Extract the [X, Y] coordinate from the center of the cell holding the provided text.  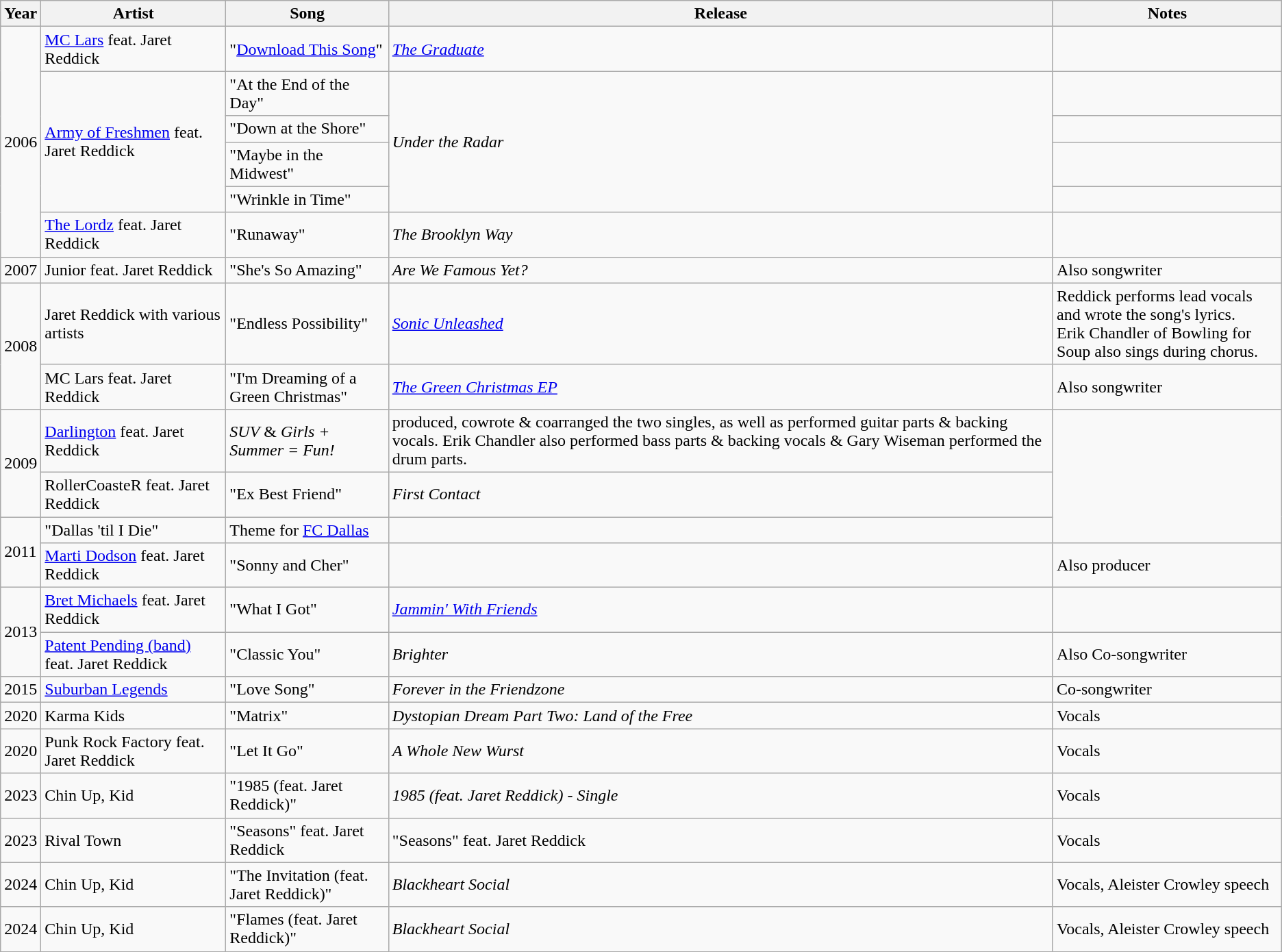
Army of Freshmen feat. Jaret Reddick [134, 142]
"Ex Best Friend" [307, 494]
1985 (feat. Jaret Reddick) - Single [720, 796]
Karma Kids [134, 716]
Also producer [1167, 566]
"Sonny and Cher" [307, 566]
Suburban Legends [134, 690]
"1985 (feat. Jaret Reddick)" [307, 796]
First Contact [720, 494]
"What I Got" [307, 610]
Artist [134, 14]
Junior feat. Jaret Reddick [134, 270]
"Download This Song" [307, 49]
Song [307, 14]
Jammin' With Friends [720, 610]
2009 [21, 463]
Also Co-songwriter [1167, 655]
Year [21, 14]
"She's So Amazing" [307, 270]
2008 [21, 346]
Co-songwriter [1167, 690]
Notes [1167, 14]
Release [720, 14]
Marti Dodson feat. Jaret Reddick [134, 566]
RollerCoasteR feat. Jaret Reddick [134, 494]
2007 [21, 270]
A Whole New Wurst [720, 751]
Are We Famous Yet? [720, 270]
"Let It Go" [307, 751]
Darlington feat. Jaret Reddick [134, 440]
Brighter [720, 655]
2011 [21, 552]
2015 [21, 690]
Under the Radar [720, 142]
"Runaway" [307, 234]
Sonic Unleashed [720, 323]
"Matrix" [307, 716]
"Down at the Shore" [307, 129]
"Maybe in the Midwest" [307, 164]
The Green Christmas EP [720, 386]
2006 [21, 142]
Reddick performs lead vocals and wrote the song's lyrics.Erik Chandler of Bowling for Soup also sings during chorus. [1167, 323]
"Dallas 'til I Die" [134, 529]
"I'm Dreaming of a Green Christmas" [307, 386]
SUV & Girls + Summer = Fun! [307, 440]
"Classic You" [307, 655]
Forever in the Friendzone [720, 690]
Punk Rock Factory feat. Jaret Reddick [134, 751]
"Wrinkle in Time" [307, 199]
2013 [21, 632]
Dystopian Dream Part Two: Land of the Free [720, 716]
"Endless Possibility" [307, 323]
Jaret Reddick with various artists [134, 323]
The Brooklyn Way [720, 234]
"Flames (feat. Jaret Reddick)" [307, 929]
Theme for FC Dallas [307, 529]
"Love Song" [307, 690]
"The Invitation (feat. Jaret Reddick)" [307, 885]
Bret Michaels feat. Jaret Reddick [134, 610]
The Lordz feat. Jaret Reddick [134, 234]
"At the End of the Day" [307, 93]
Patent Pending (band) feat. Jaret Reddick [134, 655]
Rival Town [134, 840]
The Graduate [720, 49]
